Search for the cell housing the specified text and yield its [x, y] center coordinate. 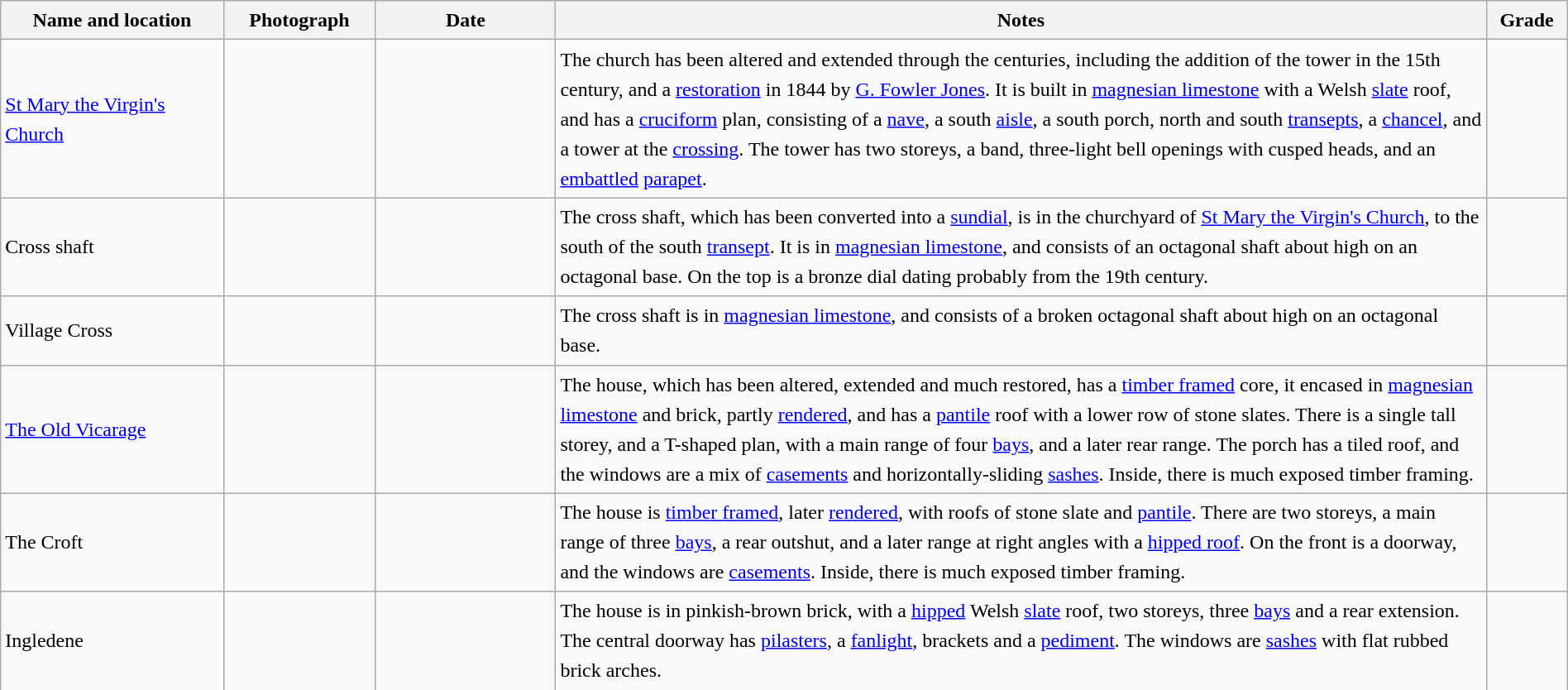
Village Cross [112, 331]
The Old Vicarage [112, 429]
Name and location [112, 20]
Ingledene [112, 640]
The Croft [112, 543]
Date [466, 20]
Cross shaft [112, 247]
St Mary the Virgin's Church [112, 119]
Grade [1527, 20]
Photograph [299, 20]
The cross shaft is in magnesian limestone, and consists of a broken octagonal shaft about high on an octagonal base. [1021, 331]
Notes [1021, 20]
